Find where the given text appears and provide that cell's center as [X, Y] coordinate. 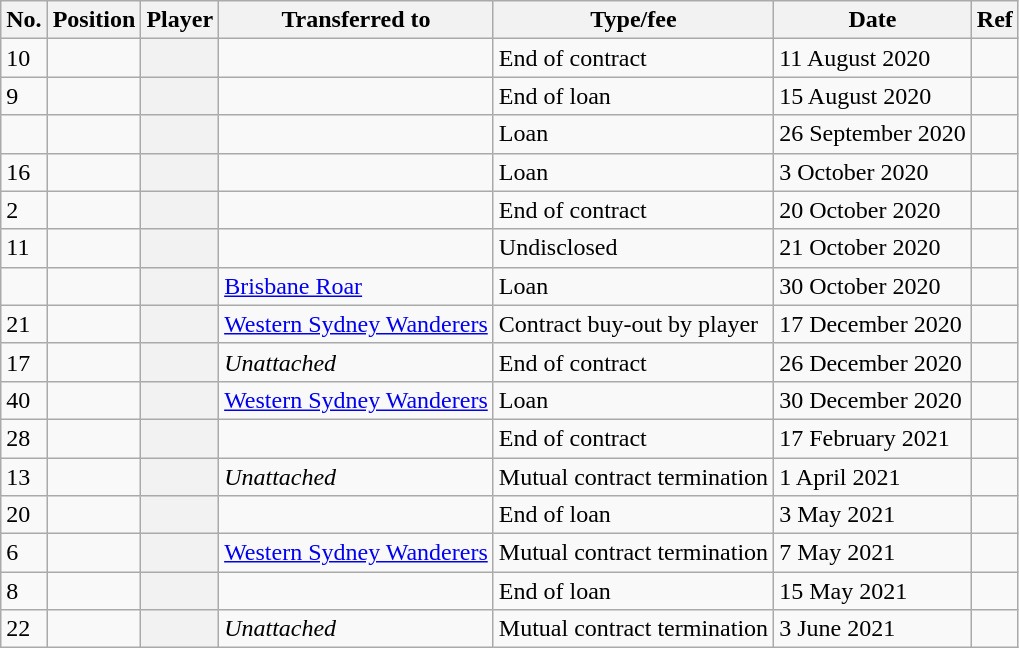
28 [24, 438]
2 [24, 210]
26 September 2020 [873, 134]
21 [24, 324]
Player [180, 20]
3 May 2021 [873, 515]
Transferred to [356, 20]
Ref [994, 20]
30 October 2020 [873, 286]
Undisclosed [633, 248]
6 [24, 553]
Brisbane Roar [356, 286]
Position [94, 20]
3 October 2020 [873, 172]
21 October 2020 [873, 248]
Contract buy-out by player [633, 324]
30 December 2020 [873, 400]
8 [24, 591]
22 [24, 629]
17 December 2020 [873, 324]
11 [24, 248]
17 [24, 362]
16 [24, 172]
40 [24, 400]
11 August 2020 [873, 58]
17 February 2021 [873, 438]
10 [24, 58]
26 December 2020 [873, 362]
20 [24, 515]
20 October 2020 [873, 210]
No. [24, 20]
9 [24, 96]
Date [873, 20]
7 May 2021 [873, 553]
15 August 2020 [873, 96]
15 May 2021 [873, 591]
1 April 2021 [873, 477]
3 June 2021 [873, 629]
13 [24, 477]
Type/fee [633, 20]
